From the cell containing the given text, extract its center point as (X, Y) coordinate. 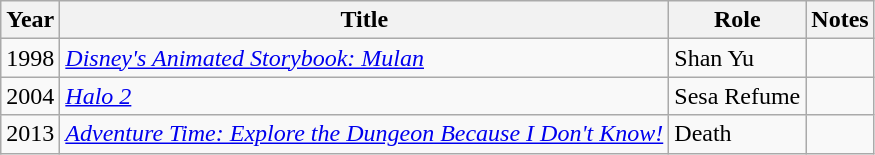
Shan Yu (738, 58)
Halo 2 (364, 96)
Death (738, 134)
Disney's Animated Storybook: Mulan (364, 58)
Role (738, 20)
Title (364, 20)
2013 (30, 134)
Sesa Refume (738, 96)
Year (30, 20)
2004 (30, 96)
Notes (840, 20)
Adventure Time: Explore the Dungeon Because I Don't Know! (364, 134)
1998 (30, 58)
